Provide the (X, Y) coordinate of the cell's center where the given text is located.  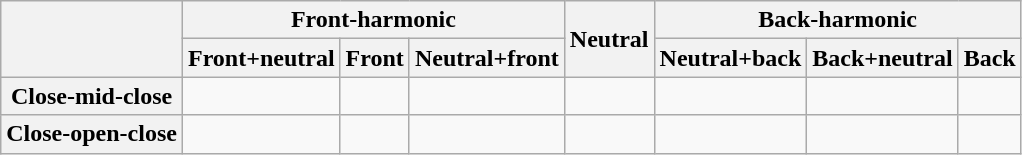
Back+neutral (882, 58)
Neutral (609, 39)
Back-harmonic (838, 20)
Close-mid-close (92, 96)
Close-open-close (92, 134)
Neutral+back (730, 58)
Neutral+front (486, 58)
Front-harmonic (373, 20)
Front (374, 58)
Back (990, 58)
Front+neutral (261, 58)
